Capture the cell that displays the provided text and extract its (x, y) central coordinate. 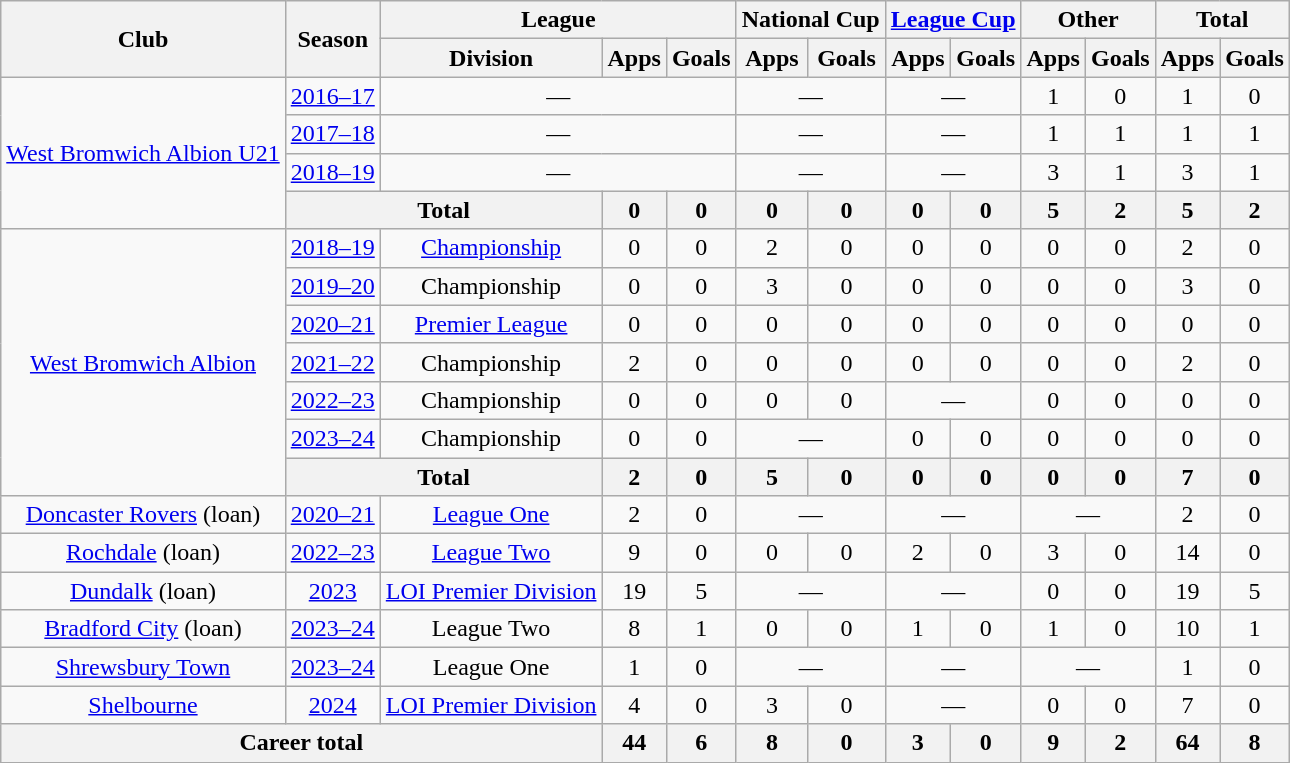
6 (701, 743)
League Cup (953, 20)
2016–17 (332, 96)
Season (332, 39)
Rochdale (loan) (143, 553)
Division (491, 58)
Club (143, 39)
10 (1187, 629)
2019–20 (332, 286)
West Bromwich Albion U21 (143, 153)
64 (1187, 743)
Premier League (491, 324)
44 (634, 743)
Doncaster Rovers (loan) (143, 515)
14 (1187, 553)
2024 (332, 705)
2017–18 (332, 134)
Shrewsbury Town (143, 667)
Career total (302, 743)
League (558, 20)
Dundalk (loan) (143, 591)
2021–22 (332, 362)
National Cup (810, 20)
Other (1088, 20)
4 (634, 705)
Bradford City (loan) (143, 629)
West Bromwich Albion (143, 362)
2023 (332, 591)
Shelbourne (143, 705)
